Detect which cell encompasses the target text, then output its (X, Y) center coordinate. 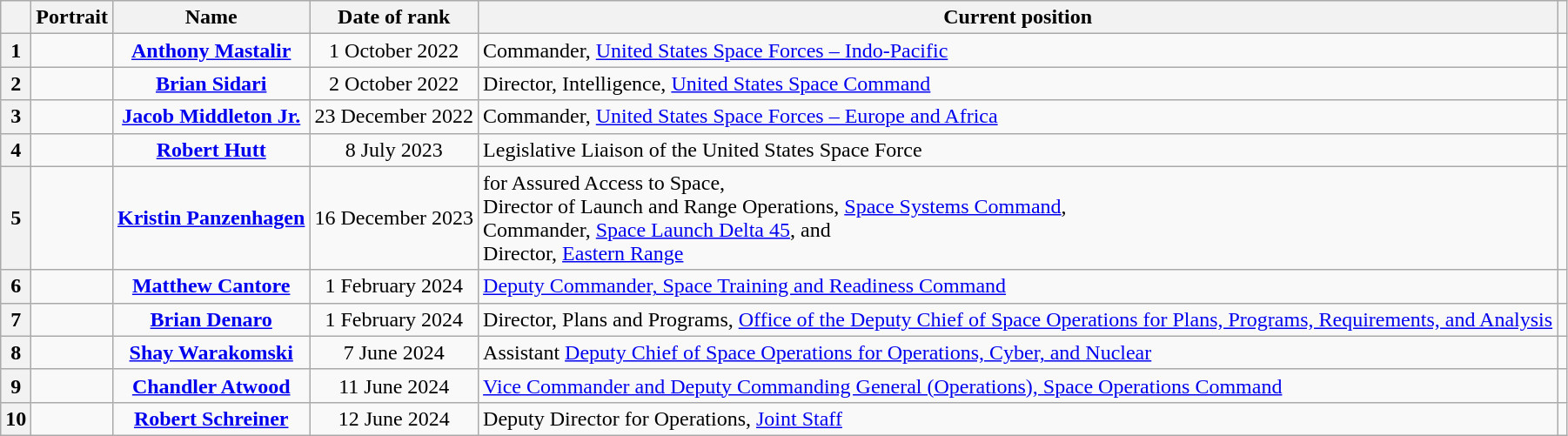
Legislative Liaison of the United States Space Force (1018, 150)
Brian Denaro (211, 319)
4 (16, 150)
Director, Intelligence, United States Space Command (1018, 84)
Name (211, 17)
5 (16, 218)
Assistant Deputy Chief of Space Operations for Operations, Cyber, and Nuclear (1018, 352)
Shay Warakomski (211, 352)
8 (16, 352)
3 (16, 117)
Matthew Cantore (211, 286)
Director, Plans and Programs, Office of the Deputy Chief of Space Operations for Plans, Programs, Requirements, and Analysis (1018, 319)
Chandler Atwood (211, 386)
2 (16, 84)
Jacob Middleton Jr. (211, 117)
11 June 2024 (394, 386)
9 (16, 386)
1 October 2022 (394, 50)
Commander, United States Space Forces – Indo-Pacific (1018, 50)
Date of rank (394, 17)
Kristin Panzenhagen (211, 218)
Current position (1018, 17)
1 (16, 50)
6 (16, 286)
23 December 2022 (394, 117)
16 December 2023 (394, 218)
Portrait (72, 17)
Vice Commander and Deputy Commanding General (Operations), Space Operations Command (1018, 386)
Robert Schreiner (211, 419)
7 (16, 319)
2 October 2022 (394, 84)
Deputy Commander, Space Training and Readiness Command (1018, 286)
8 July 2023 (394, 150)
7 June 2024 (394, 352)
10 (16, 419)
Commander, United States Space Forces – Europe and Africa (1018, 117)
12 June 2024 (394, 419)
Robert Hutt (211, 150)
Brian Sidari (211, 84)
Anthony Mastalir (211, 50)
Deputy Director for Operations, Joint Staff (1018, 419)
